Scan for the cell matching the given text and deliver its [X, Y] coordinate at center. 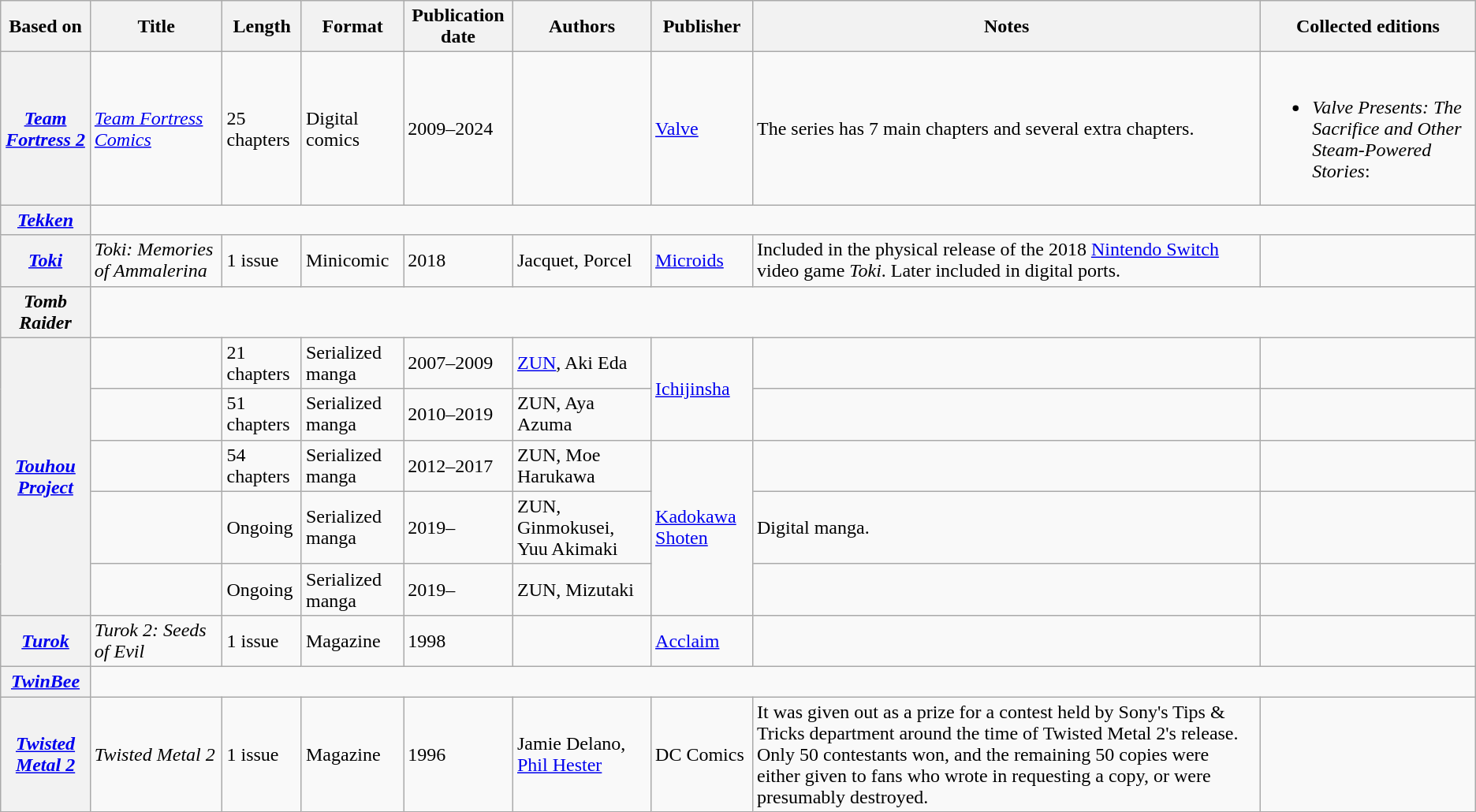
ZUN, Aki Eda [582, 363]
ZUN, Aya Azuma [582, 415]
Digital comics [352, 129]
Ichijinsha [702, 389]
Included in the physical release of the 2018 Nintendo Switch video game Toki. Later included in digital ports. [1006, 260]
1998 [459, 640]
Kadokawa Shoten [702, 527]
Turok [46, 640]
The series has 7 main chapters and several extra chapters. [1006, 129]
ZUN, Ginmokusei, Yuu Akimaki [582, 527]
Authors [582, 27]
Length [262, 27]
Valve Presents: The Sacrifice and Other Steam-Powered Stories: [1369, 129]
1996 [459, 754]
2009–2024 [459, 129]
Publisher [702, 27]
Publication date [459, 27]
25 chapters [262, 129]
Collected editions [1369, 27]
Acclaim [702, 640]
21 chapters [262, 363]
Valve [702, 129]
Team Fortress 2 [46, 129]
Jamie Delano, Phil Hester [582, 754]
ZUN, Mizutaki [582, 590]
2012–2017 [459, 465]
Toki [46, 260]
54 chapters [262, 465]
ZUN, Moe Harukawa [582, 465]
51 chapters [262, 415]
2007–2009 [459, 363]
Turok 2: Seeds of Evil [156, 640]
Microids [702, 260]
TwinBee [46, 681]
DC Comics [702, 754]
Digital manga. [1006, 527]
Title [156, 27]
Based on [46, 27]
Minicomic [352, 260]
Toki: Memories of Ammalerina [156, 260]
Tekken [46, 220]
Notes [1006, 27]
Touhou Project [46, 476]
2010–2019 [459, 415]
2018 [459, 260]
Format [352, 27]
Tomb Raider [46, 312]
Team Fortress Comics [156, 129]
Jacquet, Porcel [582, 260]
